For the text-containing cell, return its midpoint in [x, y] coordinate format. 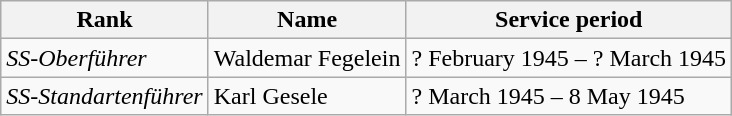
SS-Oberführer [104, 58]
SS-Standartenführer [104, 96]
? March 1945 – 8 May 1945 [569, 96]
? February 1945 – ? March 1945 [569, 58]
Rank [104, 20]
Waldemar Fegelein [307, 58]
Service period [569, 20]
Karl Gesele [307, 96]
Name [307, 20]
